Pinpoint the cell where the given text exists, returning its [X, Y] midpoint coordinate. 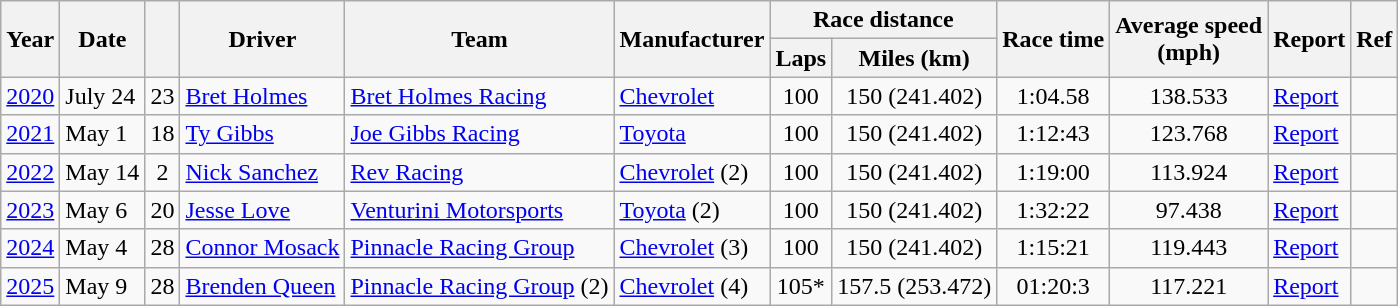
Manufacturer [692, 39]
123.768 [1189, 134]
May 6 [102, 210]
157.5 (253.472) [914, 286]
117.221 [1189, 286]
Date [102, 39]
Nick Sanchez [262, 172]
119.443 [1189, 248]
1:19:00 [1054, 172]
Toyota (2) [692, 210]
Laps [801, 58]
01:20:3 [1054, 286]
Chevrolet [692, 96]
Ty Gibbs [262, 134]
2021 [30, 134]
Jesse Love [262, 210]
Bret Holmes [262, 96]
Toyota [692, 134]
23 [162, 96]
2022 [30, 172]
Team [480, 39]
Bret Holmes Racing [480, 96]
1:15:21 [1054, 248]
Driver [262, 39]
May 1 [102, 134]
May 4 [102, 248]
97.438 [1189, 210]
2020 [30, 96]
1:04.58 [1054, 96]
138.533 [1189, 96]
2025 [30, 286]
1:32:22 [1054, 210]
Chevrolet (2) [692, 172]
2023 [30, 210]
Race time [1054, 39]
Chevrolet (3) [692, 248]
Joe Gibbs Racing [480, 134]
Chevrolet (4) [692, 286]
Race distance [884, 20]
May 14 [102, 172]
Venturini Motorsports [480, 210]
July 24 [102, 96]
Connor Mosack [262, 248]
Brenden Queen [262, 286]
1:12:43 [1054, 134]
Average speed(mph) [1189, 39]
2024 [30, 248]
20 [162, 210]
105* [801, 286]
Miles (km) [914, 58]
Pinnacle Racing Group (2) [480, 286]
113.924 [1189, 172]
Ref [1374, 39]
Pinnacle Racing Group [480, 248]
18 [162, 134]
Rev Racing [480, 172]
May 9 [102, 286]
2 [162, 172]
Year [30, 39]
